Search for the cell housing the specified text and yield its [X, Y] center coordinate. 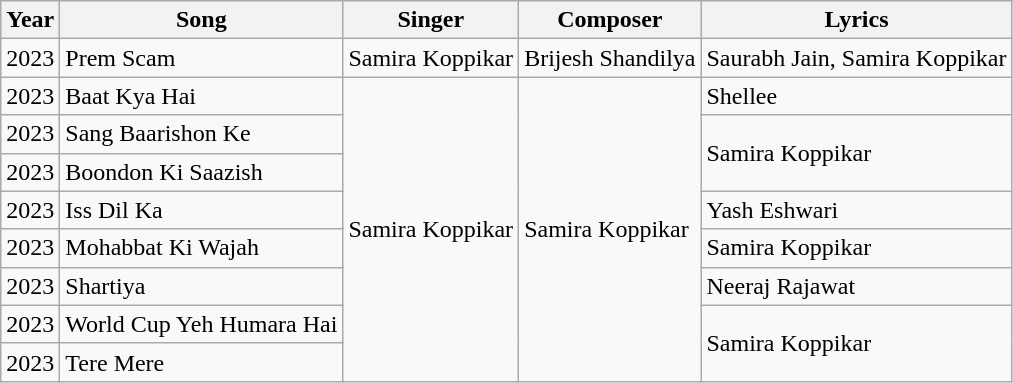
Yash Eshwari [856, 210]
Neeraj Rajawat [856, 286]
Saurabh Jain, Samira Koppikar [856, 58]
Composer [610, 20]
Prem Scam [202, 58]
Year [30, 20]
Mohabbat Ki Wajah [202, 248]
Song [202, 20]
Tere Mere [202, 362]
Sang Baarishon Ke [202, 134]
World Cup Yeh Humara Hai [202, 324]
Iss Dil Ka [202, 210]
Shellee [856, 96]
Baat Kya Hai [202, 96]
Shartiya [202, 286]
Lyrics [856, 20]
Singer [431, 20]
Brijesh Shandilya [610, 58]
Boondon Ki Saazish [202, 172]
